Search for the cell housing the specified text and yield its (X, Y) center coordinate. 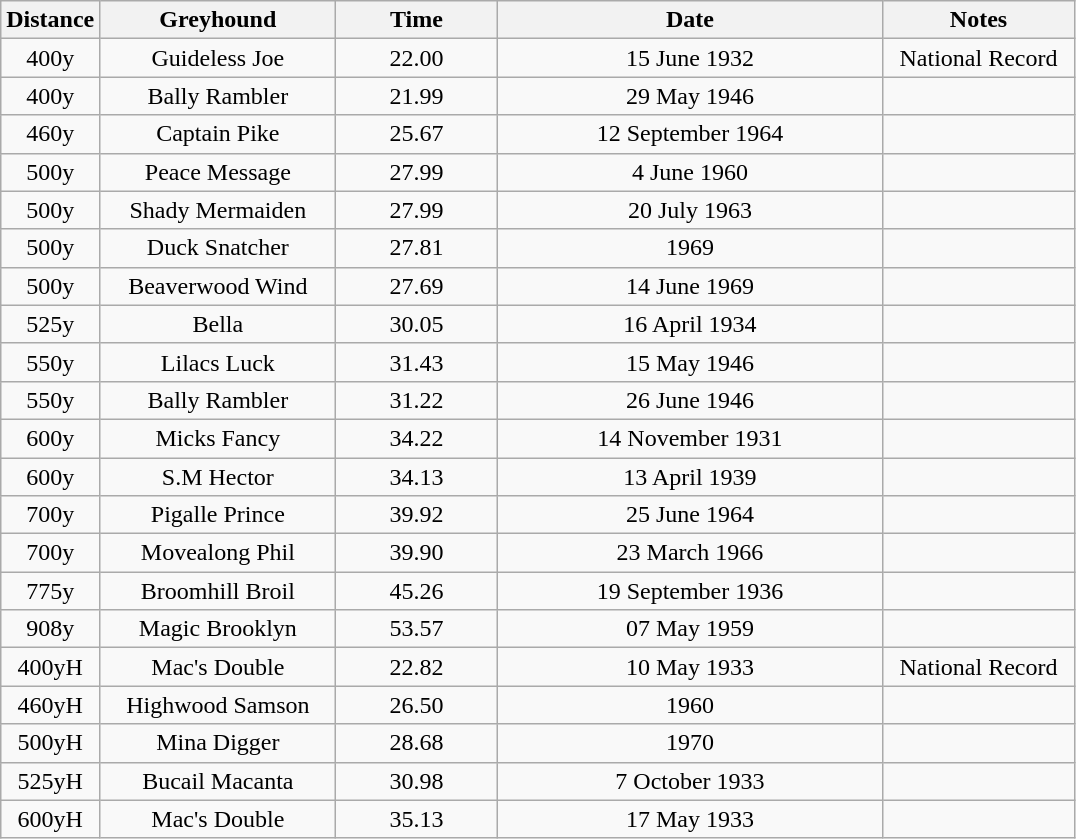
14 June 1969 (690, 286)
28.68 (416, 743)
Lilacs Luck (218, 362)
Broomhill Broil (218, 591)
13 April 1939 (690, 477)
27.69 (416, 286)
Movealong Phil (218, 553)
25.67 (416, 134)
23 March 1966 (690, 553)
1970 (690, 743)
Highwood Samson (218, 705)
908y (50, 629)
26 June 1946 (690, 400)
Pigalle Prince (218, 515)
16 April 1934 (690, 324)
29 May 1946 (690, 96)
39.90 (416, 553)
Micks Fancy (218, 438)
31.43 (416, 362)
15 May 1946 (690, 362)
500yH (50, 743)
460y (50, 134)
460yH (50, 705)
19 September 1936 (690, 591)
Mina Digger (218, 743)
Guideless Joe (218, 58)
53.57 (416, 629)
Magic Brooklyn (218, 629)
Time (416, 20)
Date (690, 20)
525y (50, 324)
22.00 (416, 58)
21.99 (416, 96)
27.81 (416, 248)
12 September 1964 (690, 134)
Peace Message (218, 172)
Beaverwood Wind (218, 286)
4 June 1960 (690, 172)
7 October 1933 (690, 781)
39.92 (416, 515)
Captain Pike (218, 134)
Distance (50, 20)
Bucail Macanta (218, 781)
30.05 (416, 324)
30.98 (416, 781)
20 July 1963 (690, 210)
26.50 (416, 705)
25 June 1964 (690, 515)
07 May 1959 (690, 629)
Notes (978, 20)
Shady Mermaiden (218, 210)
22.82 (416, 667)
525yH (50, 781)
17 May 1933 (690, 819)
1969 (690, 248)
15 June 1932 (690, 58)
600yH (50, 819)
1960 (690, 705)
400yH (50, 667)
14 November 1931 (690, 438)
34.13 (416, 477)
35.13 (416, 819)
S.M Hector (218, 477)
775y (50, 591)
10 May 1933 (690, 667)
34.22 (416, 438)
Bella (218, 324)
31.22 (416, 400)
Greyhound (218, 20)
45.26 (416, 591)
Duck Snatcher (218, 248)
